Detect which cell encompasses the target text, then output its [X, Y] center coordinate. 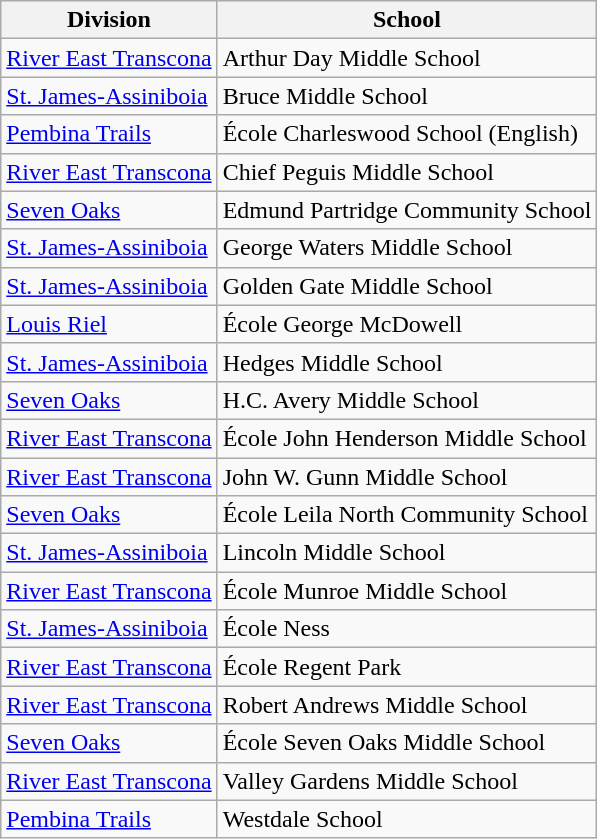
John W. Gunn Middle School [407, 477]
Division [109, 20]
Louis Riel [109, 324]
École Regent Park [407, 667]
Edmund Partridge Community School [407, 210]
Hedges Middle School [407, 362]
École Ness [407, 629]
École John Henderson Middle School [407, 438]
Valley Gardens Middle School [407, 781]
Westdale School [407, 819]
George Waters Middle School [407, 248]
Chief Peguis Middle School [407, 172]
School [407, 20]
École Seven Oaks Middle School [407, 743]
Golden Gate Middle School [407, 286]
Arthur Day Middle School [407, 58]
École Munroe Middle School [407, 591]
École Leila North Community School [407, 515]
H.C. Avery Middle School [407, 400]
Bruce Middle School [407, 96]
École George McDowell [407, 324]
Lincoln Middle School [407, 553]
Robert Andrews Middle School [407, 705]
École Charleswood School (English) [407, 134]
